Find where the given text appears and provide that cell's center as [x, y] coordinate. 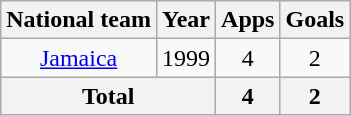
Goals [315, 20]
National team [79, 20]
Total [108, 96]
Jamaica [79, 58]
1999 [186, 58]
Apps [248, 20]
Year [186, 20]
